Detect which cell encompasses the target text, then output its (X, Y) center coordinate. 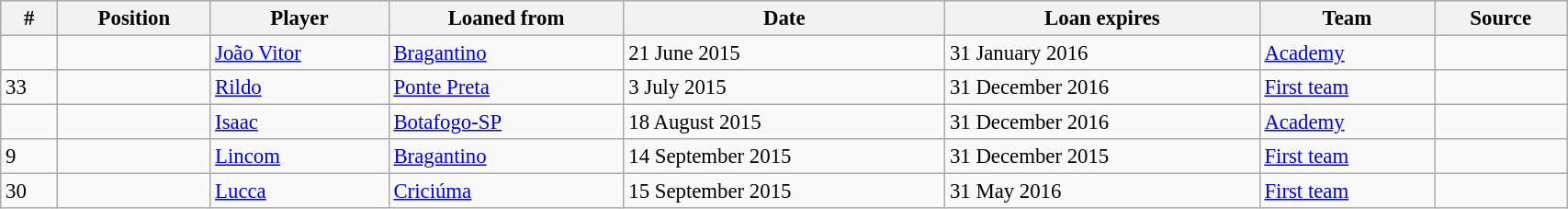
Player (299, 18)
31 May 2016 (1102, 192)
Loan expires (1102, 18)
31 December 2015 (1102, 157)
Loaned from (506, 18)
18 August 2015 (784, 122)
15 September 2015 (784, 192)
31 January 2016 (1102, 53)
30 (29, 192)
9 (29, 157)
33 (29, 87)
Botafogo-SP (506, 122)
Lucca (299, 192)
14 September 2015 (784, 157)
João Vitor (299, 53)
Rildo (299, 87)
21 June 2015 (784, 53)
Source (1501, 18)
3 July 2015 (784, 87)
Team (1347, 18)
Position (134, 18)
Criciúma (506, 192)
# (29, 18)
Ponte Preta (506, 87)
Lincom (299, 157)
Isaac (299, 122)
Date (784, 18)
